Extract the (X, Y) coordinate from the center of the cell holding the provided text.  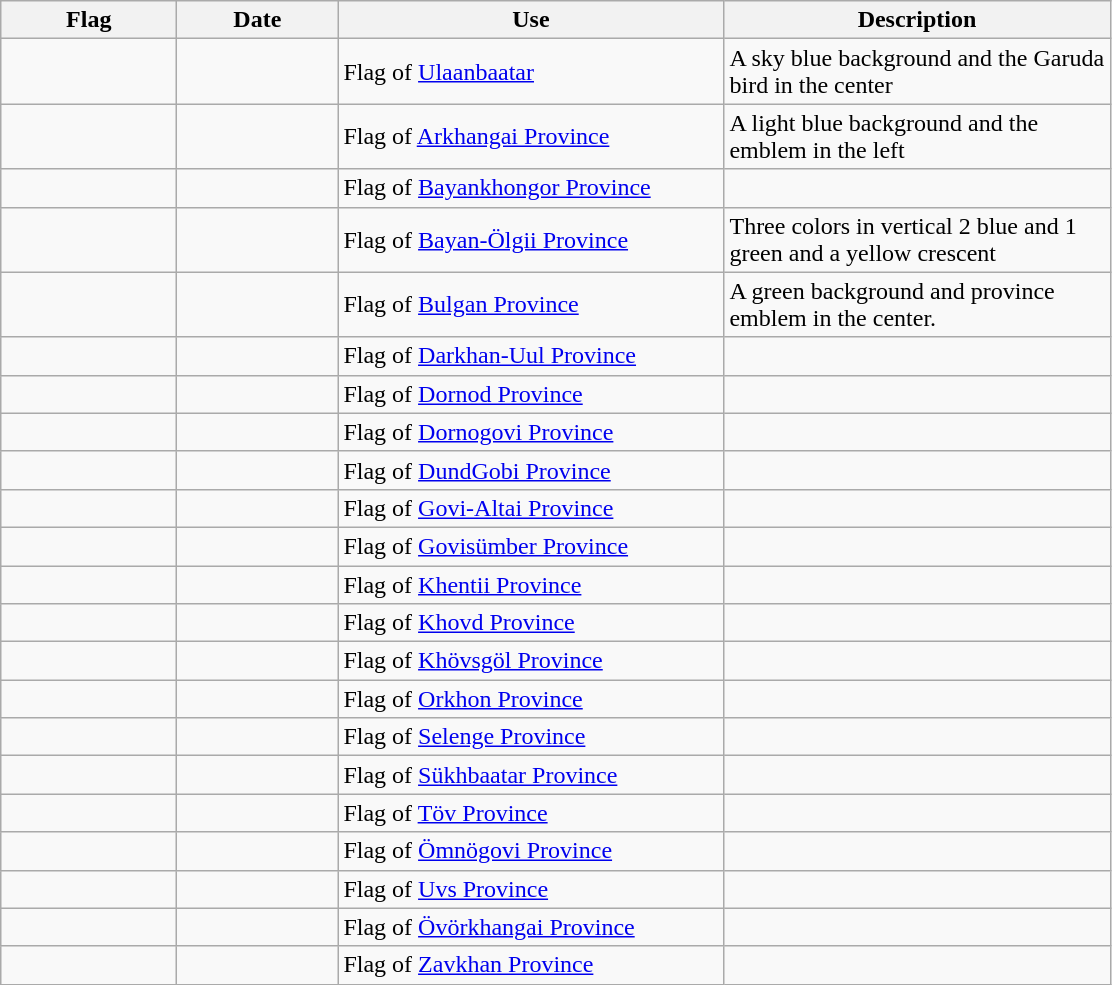
A sky blue background and the Garuda bird in the center (917, 72)
Flag of Zavkhan Province (531, 965)
Flag of Ömnögovi Province (531, 851)
Flag of Sükhbaatar Province (531, 775)
Flag of Bayan-Ölgii Province (531, 240)
Flag of Orkhon Province (531, 699)
Flag of Khovd Province (531, 623)
Flag of Bulgan Province (531, 304)
Flag (89, 20)
Flag of Govi-Altai Province (531, 508)
Date (258, 20)
Flag of Bayankhongor Province (531, 188)
Flag of Darkhan-Uul Province (531, 356)
Flag of Övörkhangai Province (531, 927)
Description (917, 20)
Flag of Ulaanbaatar (531, 72)
Use (531, 20)
Flag of Khentii Province (531, 585)
Three colors in vertical 2 blue and 1 green and a yellow crescent (917, 240)
Flag of Uvs Province (531, 889)
Flag of DundGobi Province (531, 470)
Flag of Dornod Province (531, 394)
Flag of Arkhangai Province (531, 136)
Flag of Töv Province (531, 813)
Flag of Govisümber Province (531, 546)
Flag of Selenge Province (531, 737)
Flag of Khövsgöl Province (531, 661)
Flag of Dornogovi Province (531, 432)
A green background and province emblem in the center. (917, 304)
A light blue background and the emblem in the left (917, 136)
